Return the [X, Y] coordinate for the center point of the cell that contains the specified text.  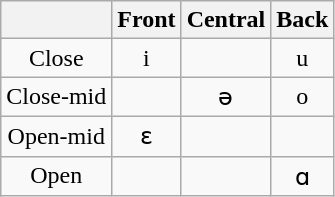
i [146, 58]
Close-mid [56, 97]
Open [56, 176]
Front [146, 20]
Back [302, 20]
ə [226, 97]
Central [226, 20]
o [302, 97]
Open-mid [56, 136]
ɑ [302, 176]
u [302, 58]
ɛ [146, 136]
Close [56, 58]
